Return the (X, Y) coordinate for the center point of the cell that contains the specified text.  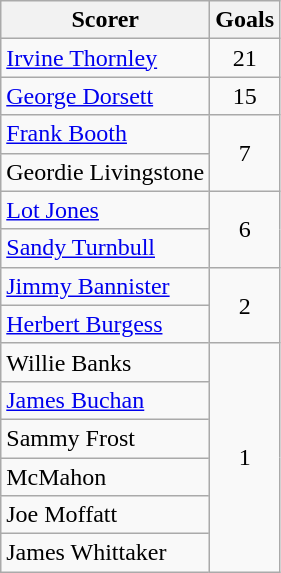
Jimmy Bannister (106, 286)
21 (245, 58)
James Buchan (106, 400)
1 (245, 457)
Geordie Livingstone (106, 172)
George Dorsett (106, 96)
Willie Banks (106, 362)
Sandy Turnbull (106, 248)
James Whittaker (106, 553)
McMahon (106, 477)
Scorer (106, 20)
2 (245, 305)
Goals (245, 20)
Sammy Frost (106, 438)
15 (245, 96)
Irvine Thornley (106, 58)
Joe Moffatt (106, 515)
6 (245, 229)
7 (245, 153)
Herbert Burgess (106, 324)
Lot Jones (106, 210)
Frank Booth (106, 134)
